Provide the (x, y) coordinate of the cell's center where the given text is located.  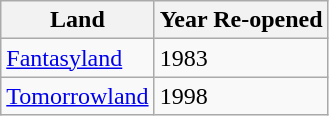
Tomorrowland (78, 96)
1983 (241, 58)
Year Re-opened (241, 20)
1998 (241, 96)
Land (78, 20)
Fantasyland (78, 58)
